Return [X, Y] of the center of cell containing provided text 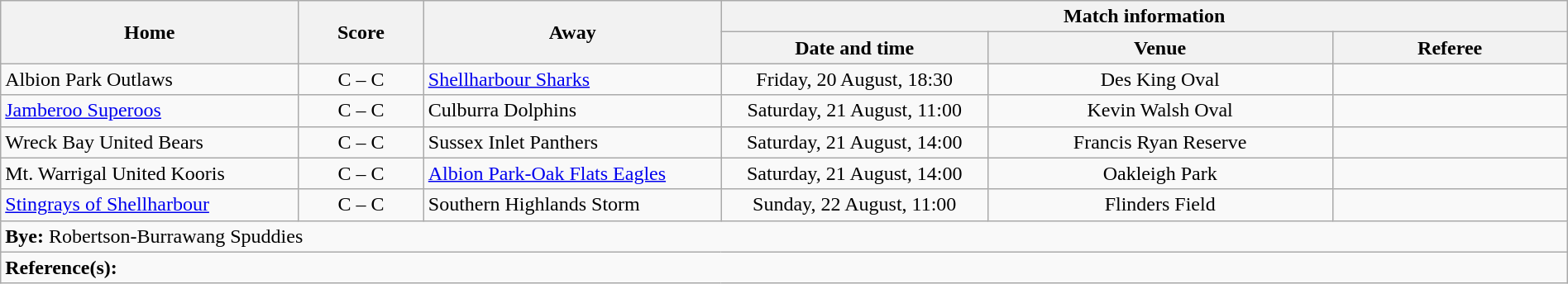
Venue [1159, 48]
Southern Highlands Storm [572, 205]
Flinders Field [1159, 205]
Score [361, 32]
Reference(s): [784, 267]
Mt. Warrigal United Kooris [150, 173]
Oakleigh Park [1159, 173]
Friday, 20 August, 18:30 [854, 79]
Jamberoo Superoos [150, 111]
Home [150, 32]
Match information [1145, 17]
Stingrays of Shellharbour [150, 205]
Away [572, 32]
Sunday, 22 August, 11:00 [854, 205]
Sussex Inlet Panthers [572, 142]
Albion Park-Oak Flats Eagles [572, 173]
Shellharbour Sharks [572, 79]
Culburra Dolphins [572, 111]
Kevin Walsh Oval [1159, 111]
Referee [1450, 48]
Francis Ryan Reserve [1159, 142]
Saturday, 21 August, 11:00 [854, 111]
Wreck Bay United Bears [150, 142]
Bye: Robertson-Burrawang Spuddies [784, 236]
Date and time [854, 48]
Albion Park Outlaws [150, 79]
Des King Oval [1159, 79]
